Detect which cell encompasses the target text, then output its (X, Y) center coordinate. 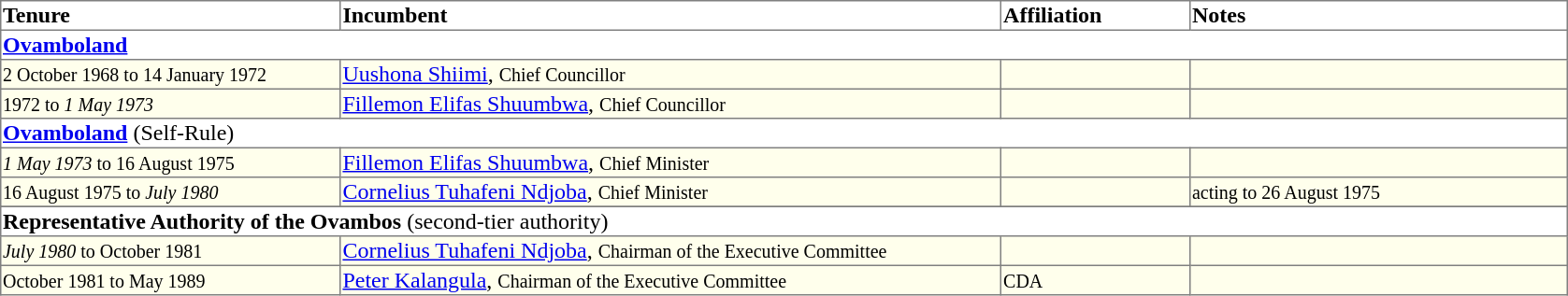
Uushona Shiimi, Chief Councillor (671, 75)
Notes (1379, 16)
1 May 1973 to 16 August 1975 (170, 162)
Tenure (170, 16)
Fillemon Elifas Shuumbwa, Chief Minister (671, 162)
Incumbent (671, 16)
Cornelius Tuhafeni Ndjoba, Chief Minister (671, 192)
2 October 1968 to 14 January 1972 (170, 75)
CDA (1096, 280)
Ovamboland (784, 45)
July 1980 to October 1981 (170, 251)
Cornelius Tuhafeni Ndjoba, Chairman of the Executive Committee (671, 251)
Ovamboland (Self-Rule) (784, 134)
Peter Kalangula, Chairman of the Executive Committee (671, 280)
acting to 26 August 1975 (1379, 192)
Fillemon Elifas Shuumbwa, Chief Councillor (671, 104)
1972 to 1 May 1973 (170, 104)
Representative Authority of the Ovambos (second-tier authority) (784, 221)
16 August 1975 to July 1980 (170, 192)
Affiliation (1096, 16)
October 1981 to May 1989 (170, 280)
